Return (x, y) of the center of cell containing provided text 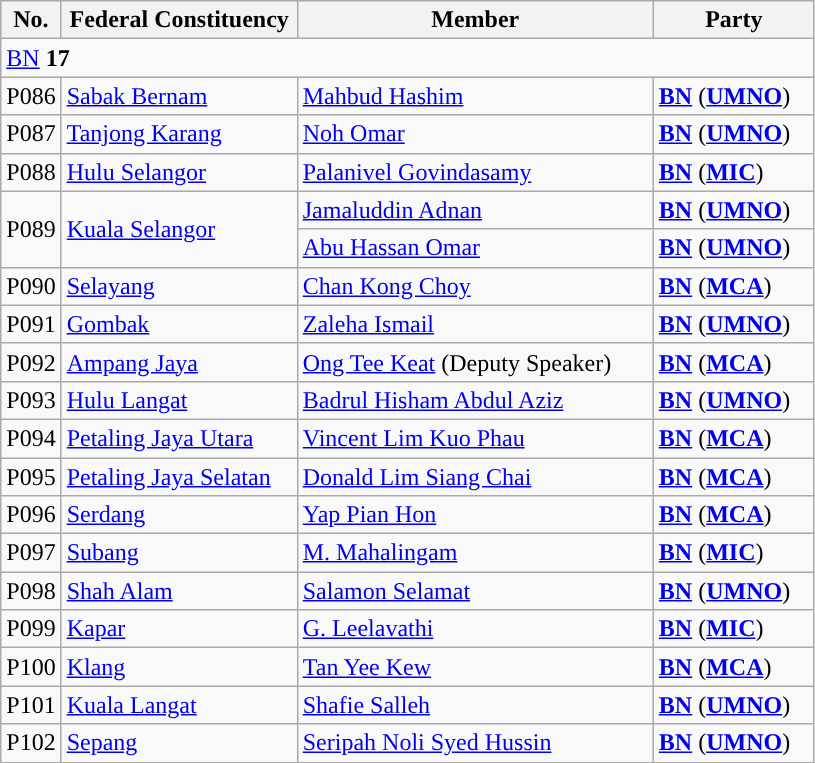
Hulu Langat (179, 400)
Mahbud Hashim (475, 96)
Kuala Selangor (179, 229)
Ampang Jaya (179, 362)
Palanivel Govindasamy (475, 172)
Tanjong Karang (179, 134)
P099 (31, 629)
Yap Pian Hon (475, 515)
Sabak Bernam (179, 96)
P090 (31, 286)
P100 (31, 667)
Petaling Jaya Selatan (179, 477)
P087 (31, 134)
Ong Tee Keat (Deputy Speaker) (475, 362)
Selayang (179, 286)
Badrul Hisham Abdul Aziz (475, 400)
P094 (31, 438)
P088 (31, 172)
P095 (31, 477)
Jamaluddin Adnan (475, 210)
Kuala Langat (179, 705)
Kapar (179, 629)
Shah Alam (179, 591)
Federal Constituency (179, 20)
P091 (31, 324)
P101 (31, 705)
Gombak (179, 324)
Salamon Selamat (475, 591)
Zaleha Ismail (475, 324)
P089 (31, 229)
Subang (179, 553)
Hulu Selangor (179, 172)
Donald Lim Siang Chai (475, 477)
P086 (31, 96)
Shafie Salleh (475, 705)
Sepang (179, 743)
Seripah Noli Syed Hussin (475, 743)
Petaling Jaya Utara (179, 438)
P092 (31, 362)
BN 17 (408, 58)
P096 (31, 515)
Chan Kong Choy (475, 286)
Party (734, 20)
Member (475, 20)
P093 (31, 400)
P098 (31, 591)
Vincent Lim Kuo Phau (475, 438)
No. (31, 20)
Noh Omar (475, 134)
Abu Hassan Omar (475, 248)
M. Mahalingam (475, 553)
P102 (31, 743)
Tan Yee Kew (475, 667)
P097 (31, 553)
G. Leelavathi (475, 629)
Klang (179, 667)
Serdang (179, 515)
